Provide the (X, Y) coordinate of the cell's center where the given text is located.  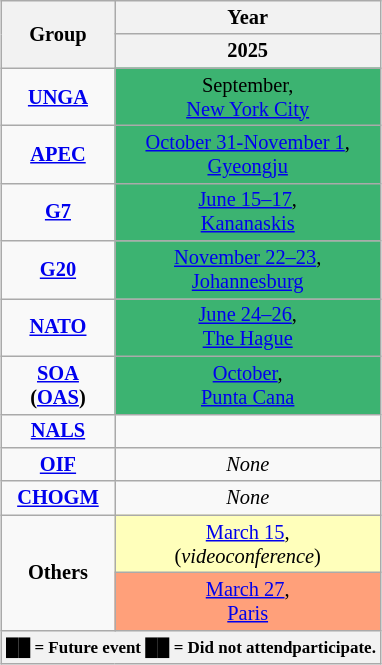
NALS (58, 431)
██ = Future event ██ = Did not attendparticipate. (190, 647)
NATO (58, 327)
Others (58, 572)
G20 (58, 270)
G7 (58, 212)
November 22–23, Johannesburg (248, 270)
September, New York City (248, 97)
Year (248, 17)
Group (58, 34)
SOA(OAS) (58, 385)
2025 (248, 51)
June 15–17, Kananaskis (248, 212)
October, Punta Cana (248, 385)
June 24–26, The Hague (248, 327)
March 15,(videoconference) (248, 544)
APEC (58, 154)
March 27, Paris (248, 601)
OIF (58, 464)
CHOGM (58, 498)
UNGA (58, 97)
October 31-November 1, Gyeongju (248, 154)
